Capture the cell that displays the provided text and extract its [x, y] central coordinate. 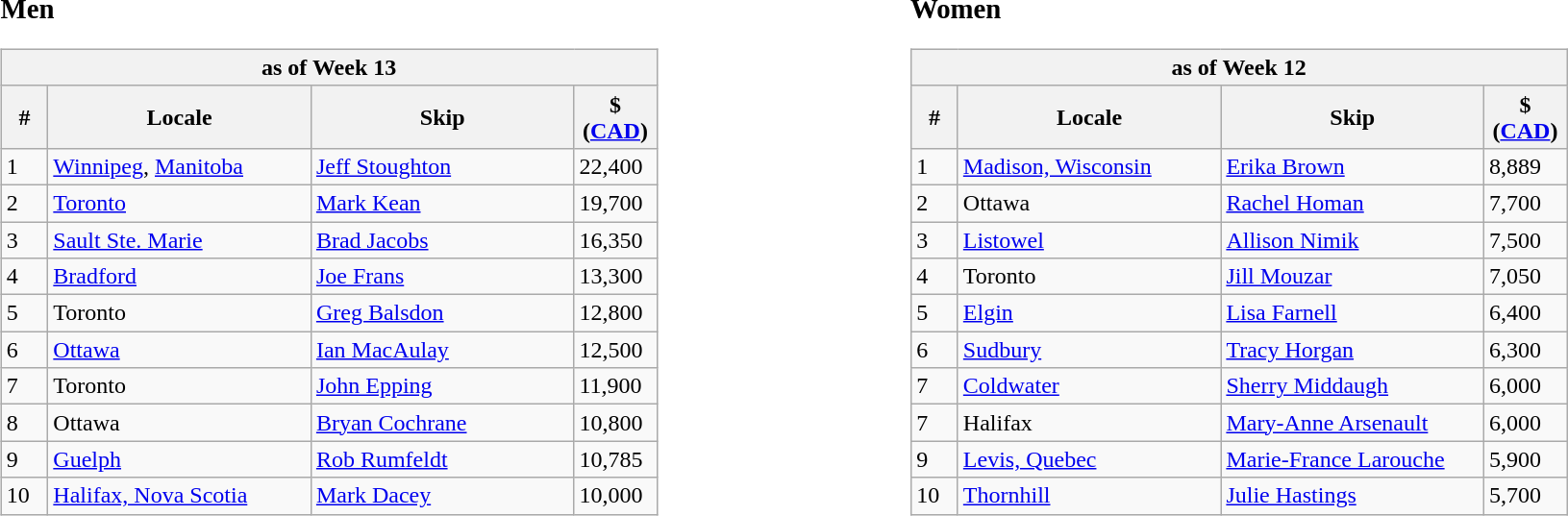
Rachel Homan [1353, 203]
Lisa Farnell [1353, 313]
7,500 [1525, 239]
as of Week 12 [1239, 67]
Mark Kean [442, 203]
10,800 [615, 423]
Listowel [1089, 239]
19,700 [615, 203]
5,700 [1525, 496]
10,000 [615, 496]
Levis, Quebec [1089, 459]
Jeff Stoughton [442, 166]
6,400 [1525, 313]
Sherry Middaugh [1353, 386]
Rob Rumfeldt [442, 459]
11,900 [615, 386]
Greg Balsdon [442, 313]
Jill Mouzar [1353, 277]
Mark Dacey [442, 496]
Halifax [1089, 423]
7,050 [1525, 277]
16,350 [615, 239]
Sault Ste. Marie [180, 239]
Marie-France Larouche [1353, 459]
Brad Jacobs [442, 239]
6,300 [1525, 350]
12,500 [615, 350]
Julie Hastings [1353, 496]
Thornhill [1089, 496]
13,300 [615, 277]
22,400 [615, 166]
Bradford [180, 277]
Madison, Wisconsin [1089, 166]
Joe Frans [442, 277]
5,900 [1525, 459]
Coldwater [1089, 386]
Halifax, Nova Scotia [180, 496]
Allison Nimik [1353, 239]
Guelph [180, 459]
Mary-Anne Arsenault [1353, 423]
Erika Brown [1353, 166]
Tracy Horgan [1353, 350]
8 [25, 423]
12,800 [615, 313]
Ian MacAulay [442, 350]
10,785 [615, 459]
Sudbury [1089, 350]
Winnipeg, Manitoba [180, 166]
Bryan Cochrane [442, 423]
John Epping [442, 386]
7,700 [1525, 203]
8,889 [1525, 166]
as of Week 13 [329, 67]
Elgin [1089, 313]
